Pinpoint the cell where the given text exists, returning its [X, Y] midpoint coordinate. 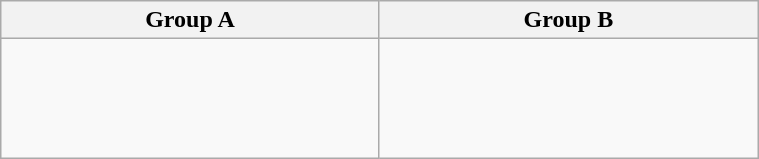
Group A [190, 20]
Group B [568, 20]
